Output the (X, Y) coordinate of the center of the cell containing the given text.  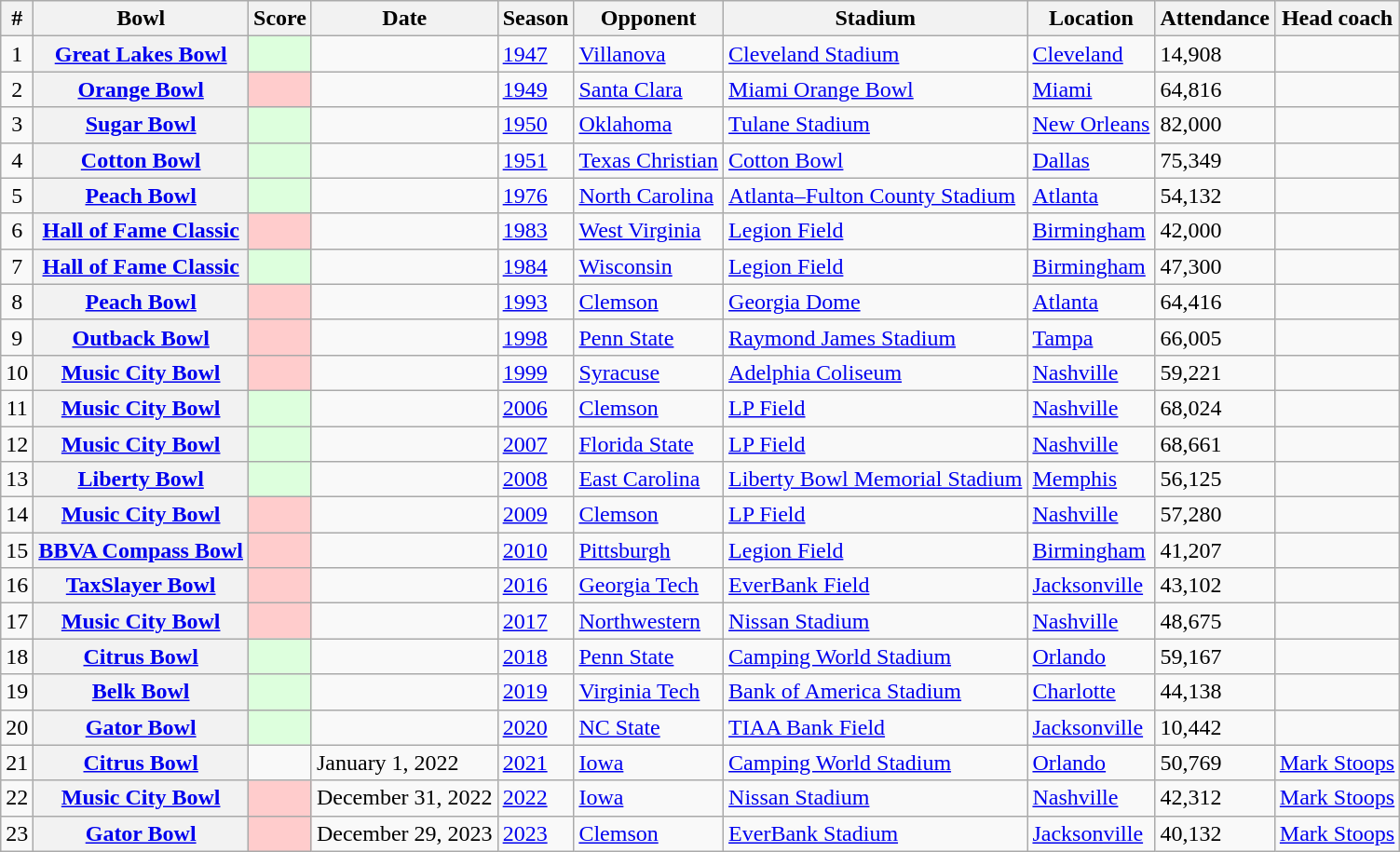
48,675 (1215, 621)
Score (280, 19)
Bank of America Stadium (876, 692)
50,769 (1215, 763)
41,207 (1215, 550)
Texas Christian (648, 160)
Tampa (1092, 337)
59,167 (1215, 656)
1 (17, 54)
Adelphia Coliseum (876, 372)
2020 (536, 727)
1999 (536, 372)
2019 (536, 692)
68,024 (1215, 408)
Great Lakes Bowl (142, 54)
Northwestern (648, 621)
57,280 (1215, 515)
TaxSlayer Bowl (142, 586)
2007 (536, 444)
16 (17, 586)
Georgia Tech (648, 586)
Memphis (1092, 480)
2 (17, 89)
2022 (536, 798)
West Virginia (648, 231)
14 (17, 515)
18 (17, 656)
56,125 (1215, 480)
1983 (536, 231)
10 (17, 372)
December 31, 2022 (404, 798)
15 (17, 550)
68,661 (1215, 444)
2021 (536, 763)
Liberty Bowl Memorial Stadium (876, 480)
# (17, 19)
8 (17, 302)
Sugar Bowl (142, 125)
Opponent (648, 19)
Stadium (876, 19)
Bowl (142, 19)
Outback Bowl (142, 337)
75,349 (1215, 160)
Head coach (1337, 19)
13 (17, 480)
21 (17, 763)
TIAA Bank Field (876, 727)
47,300 (1215, 266)
22 (17, 798)
66,005 (1215, 337)
Liberty Bowl (142, 480)
1984 (536, 266)
Orange Bowl (142, 89)
Villanova (648, 54)
64,816 (1215, 89)
North Carolina (648, 196)
Charlotte (1092, 692)
1947 (536, 54)
Belk Bowl (142, 692)
Pittsburgh (648, 550)
42,312 (1215, 798)
12 (17, 444)
Miami Orange Bowl (876, 89)
Location (1092, 19)
EverBank Field (876, 586)
Syracuse (648, 372)
2018 (536, 656)
4 (17, 160)
2023 (536, 833)
1976 (536, 196)
East Carolina (648, 480)
Cleveland Stadium (876, 54)
2010 (536, 550)
2016 (536, 586)
9 (17, 337)
44,138 (1215, 692)
1998 (536, 337)
Dallas (1092, 160)
59,221 (1215, 372)
Santa Clara (648, 89)
Atlanta–Fulton County Stadium (876, 196)
New Orleans (1092, 125)
Georgia Dome (876, 302)
NC State (648, 727)
BBVA Compass Bowl (142, 550)
82,000 (1215, 125)
Miami (1092, 89)
1949 (536, 89)
Virginia Tech (648, 692)
Season (536, 19)
64,416 (1215, 302)
EverBank Stadium (876, 833)
Oklahoma (648, 125)
23 (17, 833)
Date (404, 19)
40,132 (1215, 833)
17 (17, 621)
19 (17, 692)
11 (17, 408)
7 (17, 266)
1950 (536, 125)
December 29, 2023 (404, 833)
Raymond James Stadium (876, 337)
42,000 (1215, 231)
Tulane Stadium (876, 125)
2017 (536, 621)
1951 (536, 160)
2009 (536, 515)
2006 (536, 408)
Attendance (1215, 19)
Florida State (648, 444)
January 1, 2022 (404, 763)
3 (17, 125)
1993 (536, 302)
10,442 (1215, 727)
54,132 (1215, 196)
14,908 (1215, 54)
2008 (536, 480)
Wisconsin (648, 266)
Cleveland (1092, 54)
20 (17, 727)
43,102 (1215, 586)
6 (17, 231)
5 (17, 196)
